From the cell containing the given text, extract its center point as (X, Y) coordinate. 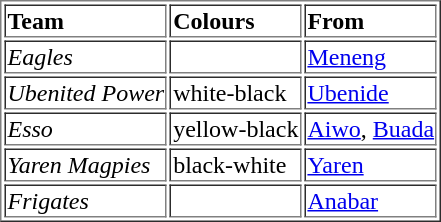
Ubenited Power (86, 92)
Ubenide (370, 92)
From (370, 20)
Anabar (370, 200)
Aiwo, Buada (370, 128)
yellow-black (236, 128)
Eagles (86, 56)
Meneng (370, 56)
Yaren (370, 164)
black-white (236, 164)
white-black (236, 92)
Esso (86, 128)
Yaren Magpies (86, 164)
Team (86, 20)
Colours (236, 20)
Frigates (86, 200)
